Determine the [x, y] coordinate at the center of the cell enclosing the given text.  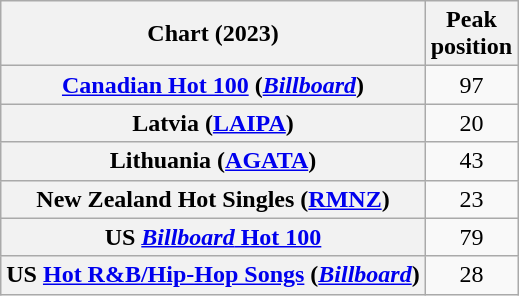
28 [471, 275]
Latvia (LAIPA) [213, 123]
US Billboard Hot 100 [213, 237]
Chart (2023) [213, 34]
43 [471, 161]
79 [471, 237]
New Zealand Hot Singles (RMNZ) [213, 199]
Peakposition [471, 34]
20 [471, 123]
Canadian Hot 100 (Billboard) [213, 85]
97 [471, 85]
23 [471, 199]
Lithuania (AGATA) [213, 161]
US Hot R&B/Hip-Hop Songs (Billboard) [213, 275]
